Identify which cell holds the provided text, then report its (x, y) central coordinate. 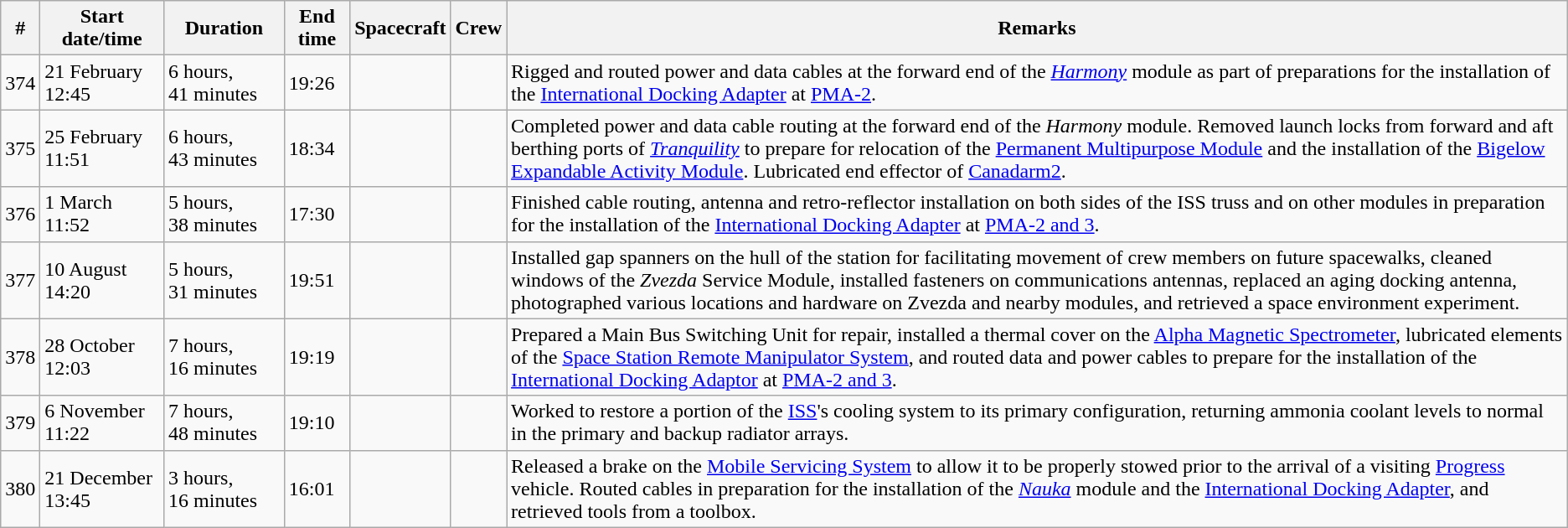
# (20, 28)
375 (20, 148)
7 hours, 16 minutes (224, 357)
18:34 (317, 148)
16:01 (317, 489)
6 hours, 41 minutes (224, 82)
6 November11:22 (102, 422)
19:10 (317, 422)
Duration (224, 28)
6 hours, 43 minutes (224, 148)
Start date/time (102, 28)
21 December13:45 (102, 489)
21 February12:45 (102, 82)
374 (20, 82)
28 October12:03 (102, 357)
19:19 (317, 357)
3 hours, 16 minutes (224, 489)
7 hours, 48 minutes (224, 422)
1 March11:52 (102, 215)
Crew (479, 28)
379 (20, 422)
19:26 (317, 82)
378 (20, 357)
17:30 (317, 215)
Remarks (1037, 28)
10 August14:20 (102, 280)
5 hours, 38 minutes (224, 215)
5 hours, 31 minutes (224, 280)
Spacecraft (400, 28)
19:51 (317, 280)
377 (20, 280)
376 (20, 215)
380 (20, 489)
25 February11:51 (102, 148)
End time (317, 28)
